Output the [x, y] coordinate of the center of the cell containing the given text.  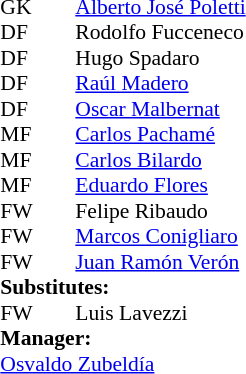
Juan Ramón Verón [160, 262]
Luis Lavezzi [160, 313]
Rodolfo Fucceneco [160, 33]
Oscar Malbernat [160, 109]
Raúl Madero [160, 83]
Felipe Ribaudo [160, 211]
Carlos Pachamé [160, 135]
Carlos Bilardo [160, 160]
Substitutes: [122, 287]
Marcos Conigliaro [160, 237]
Hugo Spadaro [160, 58]
Eduardo Flores [160, 185]
Manager: [122, 339]
